Capture the cell that displays the provided text and extract its (x, y) central coordinate. 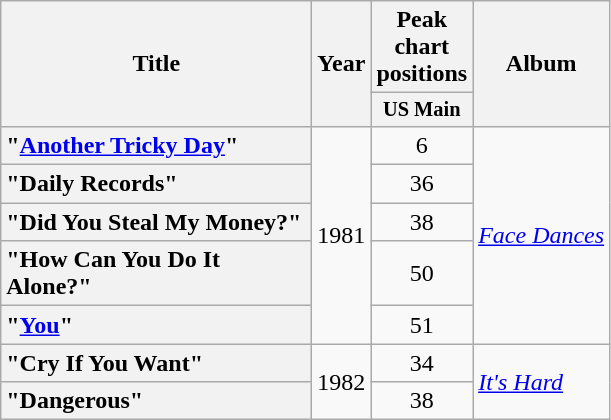
1981 (342, 234)
Album (542, 64)
"Dangerous" (156, 401)
"Another Tricky Day" (156, 145)
1982 (342, 382)
36 (422, 184)
50 (422, 274)
"Daily Records" (156, 184)
51 (422, 325)
Face Dances (542, 234)
It's Hard (542, 382)
6 (422, 145)
"You" (156, 325)
Peak chart positions (422, 47)
US Main (422, 110)
Year (342, 64)
"How Can You Do It Alone?" (156, 274)
Title (156, 64)
34 (422, 363)
"Did You Steal My Money?" (156, 222)
"Cry If You Want" (156, 363)
